Detect which cell encompasses the target text, then output its (x, y) center coordinate. 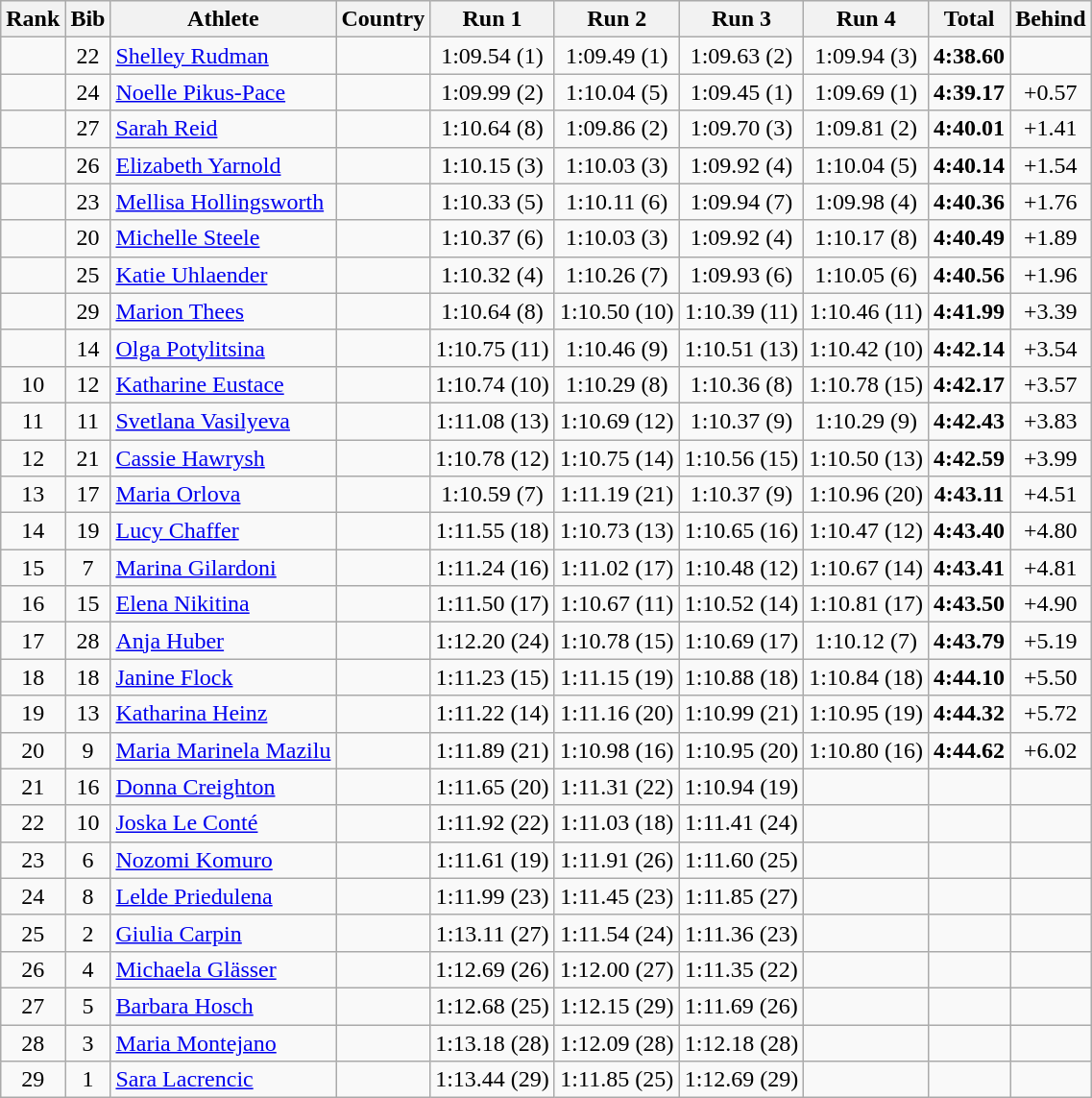
1:11.89 (21) (493, 750)
1:10.95 (19) (866, 714)
1:11.99 (23) (493, 896)
1:11.54 (24) (617, 933)
1:10.67 (14) (866, 568)
1:11.91 (26) (617, 860)
1:09.45 (1) (741, 92)
4:42.17 (970, 384)
1:10.96 (20) (866, 495)
1:09.63 (2) (741, 56)
2 (88, 933)
7 (88, 568)
1:13.44 (29) (493, 1080)
Lucy Chaffer (223, 531)
1:11.69 (26) (741, 1006)
6 (88, 860)
1:10.73 (13) (617, 531)
Maria Marinela Mazilu (223, 750)
1:13.11 (27) (493, 933)
1:10.50 (10) (617, 311)
1:11.31 (22) (617, 787)
1:10.12 (7) (866, 641)
Janine Flock (223, 677)
1:10.47 (12) (866, 531)
1:09.69 (1) (866, 92)
8 (88, 896)
+3.57 (1051, 384)
Lelde Priedulena (223, 896)
1:09.81 (2) (866, 129)
Michelle Steele (223, 238)
Marion Thees (223, 311)
Run 4 (866, 19)
+5.50 (1051, 677)
4:40.56 (970, 275)
4:42.43 (970, 421)
1:09.94 (7) (741, 202)
1:12.15 (29) (617, 1006)
1:10.11 (6) (617, 202)
1:11.24 (16) (493, 568)
1:10.67 (11) (617, 604)
1:12.20 (24) (493, 641)
1:11.23 (15) (493, 677)
1:10.36 (8) (741, 384)
1:11.41 (24) (741, 823)
Total (970, 19)
Michaela Glässer (223, 969)
1:11.15 (19) (617, 677)
1:10.94 (19) (741, 787)
1:10.48 (12) (741, 568)
4:39.17 (970, 92)
Athlete (223, 19)
1:10.95 (20) (741, 750)
+3.54 (1051, 348)
1:09.94 (3) (866, 56)
+0.57 (1051, 92)
1:11.36 (23) (741, 933)
+3.39 (1051, 311)
1:10.98 (16) (617, 750)
Katharine Eustace (223, 384)
1:10.46 (11) (866, 311)
Svetlana Vasilyeva (223, 421)
1:13.18 (28) (493, 1042)
Katharina Heinz (223, 714)
Nozomi Komuro (223, 860)
4:43.11 (970, 495)
1:10.42 (10) (866, 348)
1:10.26 (7) (617, 275)
1:10.46 (9) (617, 348)
3 (88, 1042)
1:10.81 (17) (866, 604)
+5.19 (1051, 641)
Noelle Pikus-Pace (223, 92)
+1.41 (1051, 129)
Behind (1051, 19)
1:11.08 (13) (493, 421)
Olga Potylitsina (223, 348)
4 (88, 969)
4:43.50 (970, 604)
1:12.69 (26) (493, 969)
1:11.85 (25) (617, 1080)
1:11.19 (21) (617, 495)
1:10.84 (18) (866, 677)
1:10.99 (21) (741, 714)
1:10.50 (13) (866, 458)
4:40.14 (970, 165)
+6.02 (1051, 750)
Barbara Hosch (223, 1006)
4:43.40 (970, 531)
1 (88, 1080)
1:11.35 (22) (741, 969)
+4.81 (1051, 568)
Sara Lacrencic (223, 1080)
1:11.60 (25) (741, 860)
1:11.92 (22) (493, 823)
Maria Orlova (223, 495)
Joska Le Conté (223, 823)
1:11.55 (18) (493, 531)
1:10.65 (16) (741, 531)
1:11.22 (14) (493, 714)
1:09.93 (6) (741, 275)
1:12.00 (27) (617, 969)
1:10.32 (4) (493, 275)
5 (88, 1006)
1:10.37 (6) (493, 238)
Anja Huber (223, 641)
1:09.49 (1) (617, 56)
1:11.50 (17) (493, 604)
Katie Uhlaender (223, 275)
+3.99 (1051, 458)
+4.51 (1051, 495)
4:38.60 (970, 56)
1:11.85 (27) (741, 896)
Run 3 (741, 19)
+1.54 (1051, 165)
Maria Montejano (223, 1042)
1:10.74 (10) (493, 384)
Donna Creighton (223, 787)
4:41.99 (970, 311)
1:11.61 (19) (493, 860)
Rank (33, 19)
1:10.56 (15) (741, 458)
1:10.33 (5) (493, 202)
1:11.03 (18) (617, 823)
1:09.54 (1) (493, 56)
1:10.69 (17) (741, 641)
1:09.70 (3) (741, 129)
Elizabeth Yarnold (223, 165)
1:10.78 (12) (493, 458)
1:10.75 (11) (493, 348)
1:10.15 (3) (493, 165)
Elena Nikitina (223, 604)
1:10.29 (8) (617, 384)
1:10.17 (8) (866, 238)
1:10.75 (14) (617, 458)
1:10.69 (12) (617, 421)
Run 2 (617, 19)
4:43.41 (970, 568)
1:10.59 (7) (493, 495)
1:11.02 (17) (617, 568)
1:09.98 (4) (866, 202)
1:10.51 (13) (741, 348)
+1.76 (1051, 202)
Bib (88, 19)
1:12.09 (28) (617, 1042)
Country (383, 19)
Sarah Reid (223, 129)
1:09.99 (2) (493, 92)
Run 1 (493, 19)
4:44.32 (970, 714)
1:12.68 (25) (493, 1006)
4:43.79 (970, 641)
1:10.05 (6) (866, 275)
Giulia Carpin (223, 933)
1:11.45 (23) (617, 896)
+1.96 (1051, 275)
Marina Gilardoni (223, 568)
9 (88, 750)
4:44.62 (970, 750)
4:42.59 (970, 458)
Shelley Rudman (223, 56)
+3.83 (1051, 421)
+1.89 (1051, 238)
Cassie Hawrysh (223, 458)
1:10.80 (16) (866, 750)
1:11.16 (20) (617, 714)
1:10.39 (11) (741, 311)
1:12.18 (28) (741, 1042)
1:10.88 (18) (741, 677)
4:40.36 (970, 202)
1:10.29 (9) (866, 421)
4:40.49 (970, 238)
1:12.69 (29) (741, 1080)
4:40.01 (970, 129)
Mellisa Hollingsworth (223, 202)
1:11.65 (20) (493, 787)
+5.72 (1051, 714)
1:10.52 (14) (741, 604)
4:42.14 (970, 348)
4:44.10 (970, 677)
+4.80 (1051, 531)
+4.90 (1051, 604)
1:09.86 (2) (617, 129)
